Determine the (x, y) coordinate at the center of the cell enclosing the given text.  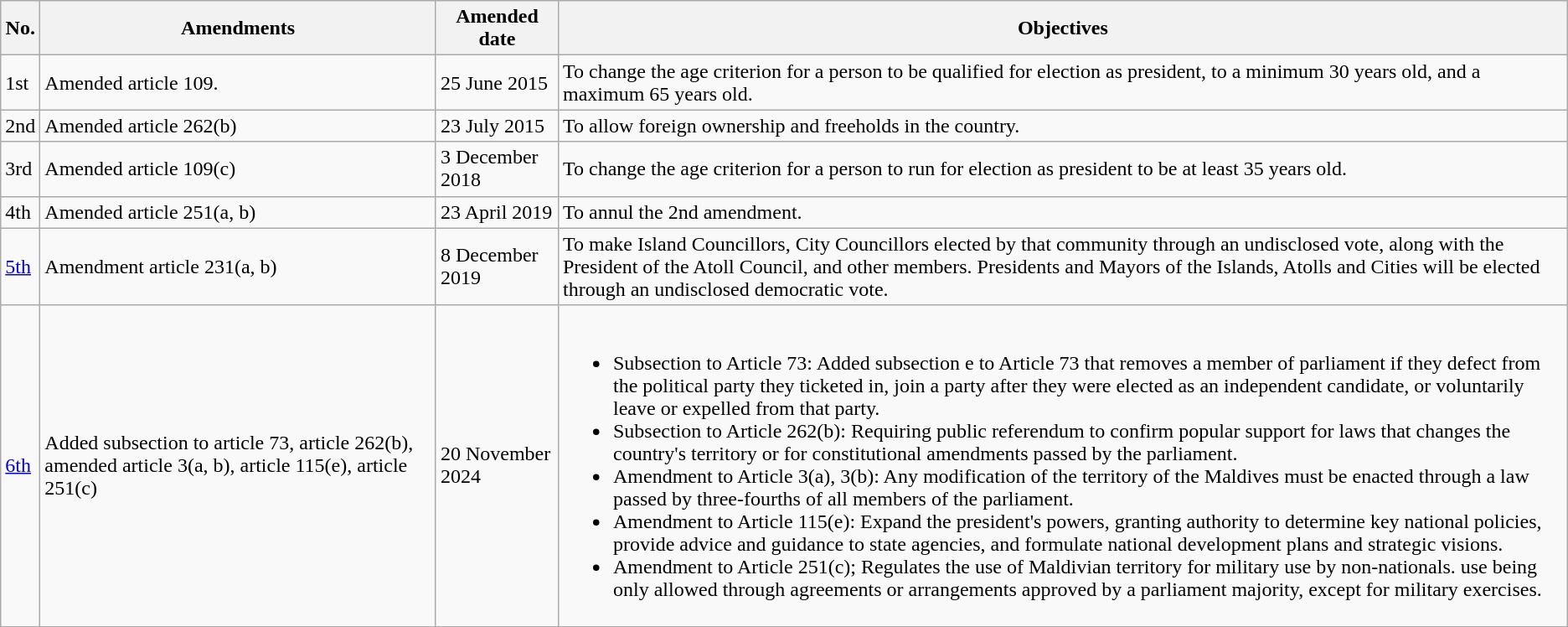
To change the age criterion for a person to be qualified for election as president, to a minimum 30 years old, and a maximum 65 years old. (1062, 82)
Amended article 109. (238, 82)
Added subsection to article 73, article 262(b), amended article 3(a, b), article 115(e), article 251(c) (238, 466)
25 June 2015 (497, 82)
1st (20, 82)
3rd (20, 169)
8 December 2019 (497, 267)
6th (20, 466)
2nd (20, 126)
23 July 2015 (497, 126)
Objectives (1062, 28)
To change the age criterion for a person to run for election as president to be at least 35 years old. (1062, 169)
5th (20, 267)
Amendments (238, 28)
23 April 2019 (497, 212)
4th (20, 212)
3 December 2018 (497, 169)
20 November 2024 (497, 466)
Amended date (497, 28)
Amendment article 231(a, b) (238, 267)
Amended article 262(b) (238, 126)
Amended article 109(c) (238, 169)
To annul the 2nd amendment. (1062, 212)
No. (20, 28)
Amended article 251(a, b) (238, 212)
To allow foreign ownership and freeholds in the country. (1062, 126)
